From the cell containing the given text, extract its center point as (x, y) coordinate. 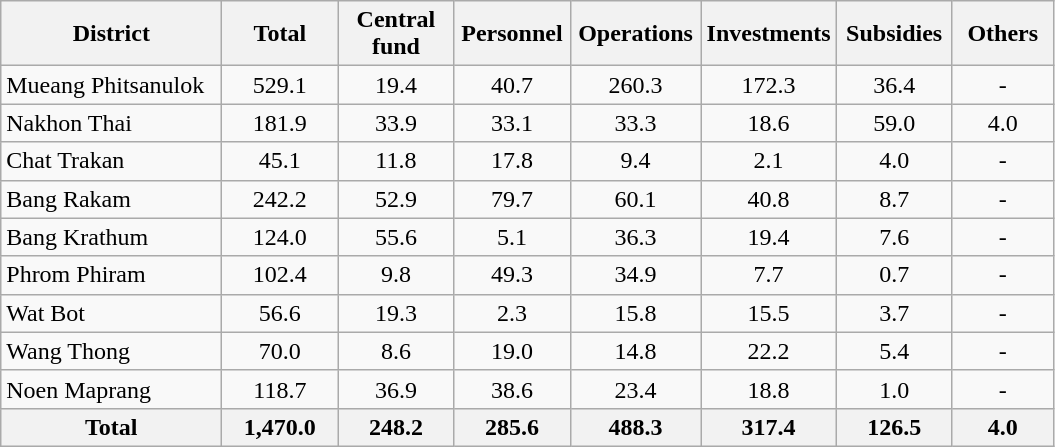
38.6 (512, 389)
23.4 (636, 389)
18.8 (768, 389)
0.7 (894, 275)
34.9 (636, 275)
529.1 (280, 85)
18.6 (768, 123)
9.4 (636, 161)
14.8 (636, 351)
Wang Thong (112, 351)
36.4 (894, 85)
Phrom Phiram (112, 275)
District (112, 34)
118.7 (280, 389)
60.1 (636, 199)
19.0 (512, 351)
9.8 (396, 275)
2.1 (768, 161)
79.7 (512, 199)
5.1 (512, 237)
242.2 (280, 199)
102.4 (280, 275)
40.7 (512, 85)
59.0 (894, 123)
Personnel (512, 34)
Wat Bot (112, 313)
124.0 (280, 237)
33.3 (636, 123)
317.4 (768, 427)
8.6 (396, 351)
36.3 (636, 237)
36.9 (396, 389)
56.6 (280, 313)
Operations (636, 34)
488.3 (636, 427)
Subsidies (894, 34)
126.5 (894, 427)
3.7 (894, 313)
Mueang Phitsanulok (112, 85)
49.3 (512, 275)
Central fund (396, 34)
260.3 (636, 85)
Bang Krathum (112, 237)
Noen Maprang (112, 389)
17.8 (512, 161)
45.1 (280, 161)
172.3 (768, 85)
5.4 (894, 351)
22.2 (768, 351)
33.1 (512, 123)
181.9 (280, 123)
285.6 (512, 427)
7.7 (768, 275)
11.8 (396, 161)
1.0 (894, 389)
15.8 (636, 313)
8.7 (894, 199)
70.0 (280, 351)
40.8 (768, 199)
55.6 (396, 237)
248.2 (396, 427)
7.6 (894, 237)
52.9 (396, 199)
Chat Trakan (112, 161)
2.3 (512, 313)
1,470.0 (280, 427)
Bang Rakam (112, 199)
Others (1002, 34)
33.9 (396, 123)
15.5 (768, 313)
Investments (768, 34)
Nakhon Thai (112, 123)
19.3 (396, 313)
